Output the (x, y) coordinate of the center of the cell containing the given text.  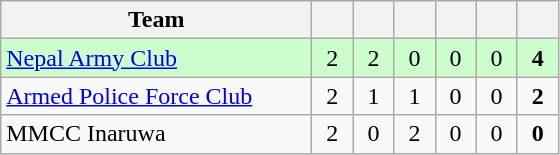
4 (538, 58)
Nepal Army Club (156, 58)
Team (156, 20)
Armed Police Force Club (156, 96)
MMCC Inaruwa (156, 134)
